Output the (x, y) coordinate of the center of the cell containing the given text.  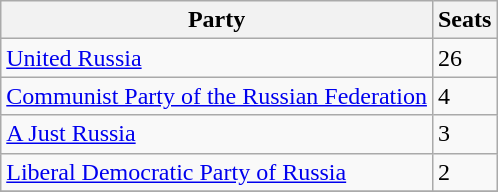
A Just Russia (217, 134)
4 (464, 96)
Communist Party of the Russian Federation (217, 96)
Seats (464, 20)
26 (464, 58)
3 (464, 134)
2 (464, 172)
Party (217, 20)
United Russia (217, 58)
Liberal Democratic Party of Russia (217, 172)
